Determine the (X, Y) coordinate at the center of the cell enclosing the given text.  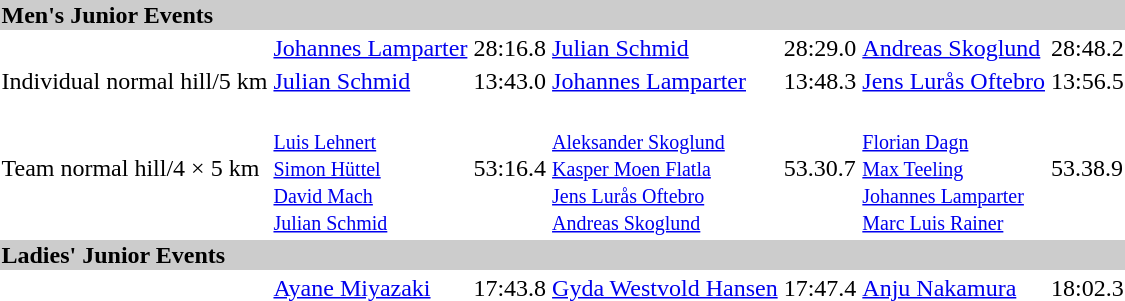
53.30.7 (820, 168)
28:48.2 (1087, 48)
Luis LehnertSimon HüttelDavid MachJulian Schmid (370, 168)
28:29.0 (820, 48)
Individual normal hill/5 km (134, 81)
Aleksander SkoglundKasper Moen FlatlaJens Lurås OftebroAndreas Skoglund (666, 168)
Florian DagnMax TeelingJohannes LamparterMarc Luis Rainer (954, 168)
Andreas Skoglund (954, 48)
28:16.8 (510, 48)
Team normal hill/4 × 5 km (134, 168)
Ladies' Junior Events (562, 255)
Jens Lurås Oftebro (954, 81)
Men's Junior Events (562, 15)
13:43.0 (510, 81)
53.38.9 (1087, 168)
13:48.3 (820, 81)
13:56.5 (1087, 81)
53:16.4 (510, 168)
